From the cell containing the given text, extract its center point as [X, Y] coordinate. 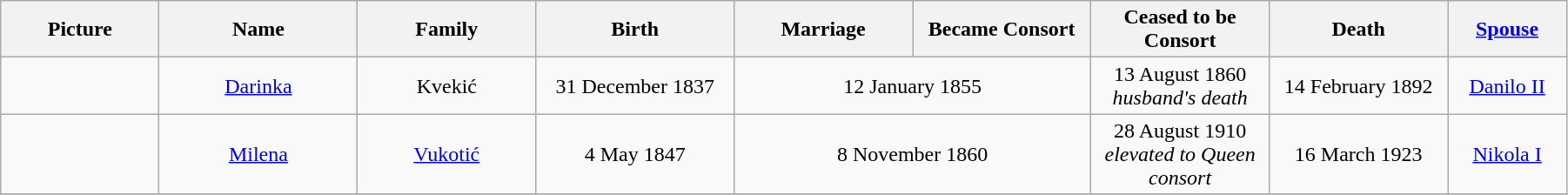
Ceased to be Consort [1180, 30]
Picture [80, 30]
28 August 1910elevated to Queen consort [1180, 154]
13 August 1860husband's death [1180, 85]
31 December 1837 [635, 85]
Darinka [258, 85]
Spouse [1507, 30]
Marriage [823, 30]
8 November 1860 [913, 154]
Death [1359, 30]
16 March 1923 [1359, 154]
Family [447, 30]
Birth [635, 30]
12 January 1855 [913, 85]
Danilo II [1507, 85]
Kvekić [447, 85]
Name [258, 30]
4 May 1847 [635, 154]
Vukotić [447, 154]
Became Consort [1002, 30]
Nikola I [1507, 154]
Milena [258, 154]
14 February 1892 [1359, 85]
